Identify which cell holds the provided text, then report its [X, Y] central coordinate. 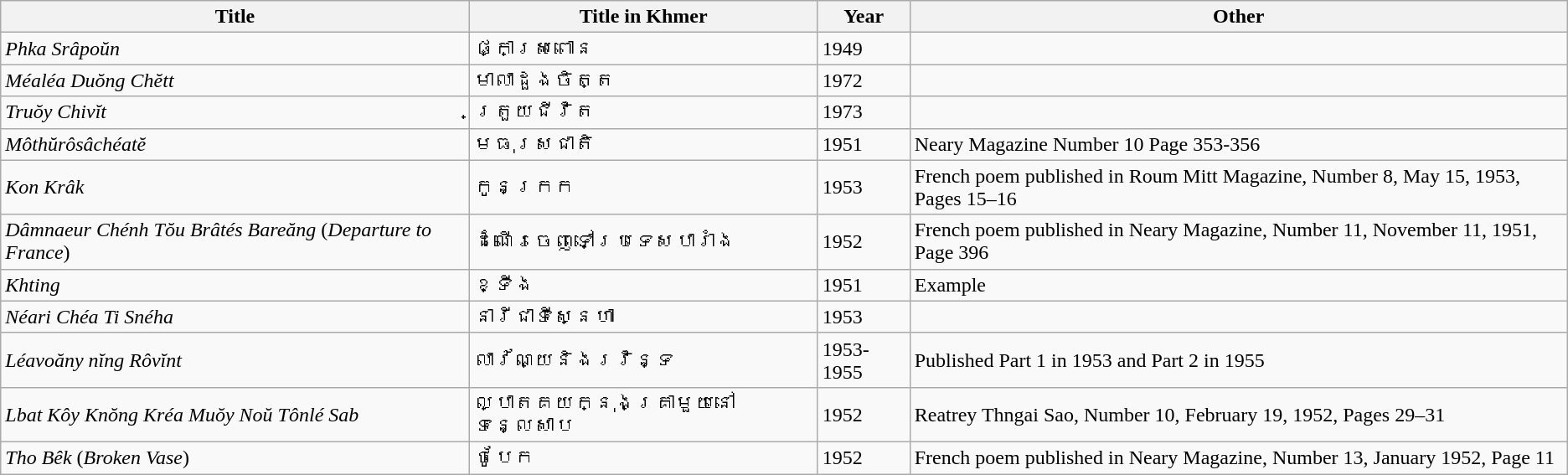
Other [1238, 17]
មាលាដួងចិត្ត [643, 80]
French poem published in Roum Mitt Magazine, Number 8, May 15, 1953, Pages 15–16 [1238, 188]
Kon Krâk [235, 188]
Tho Bêk (Broken Vase) [235, 457]
Neary Magazine Number 10 Page 353-356 [1238, 144]
Title [235, 17]
Title in Khmer [643, 17]
1972 [864, 80]
Phka Srâpoŭn [235, 49]
កូនក្រក [643, 188]
លាវ័ណ្យនិងរវិន្ទ [643, 360]
1973 [864, 112]
ត្រួយជីវិត [643, 112]
Year [864, 17]
Reatrey Thngai Sao, Number 10, February 19, 1952, Pages 29–31 [1238, 414]
ថូបែក [643, 457]
Khting [235, 285]
French poem published in Neary Magazine, Number 11, November 11, 1951, Page 396 [1238, 241]
ផ្កាស្រពោន [643, 49]
ខ្ទីង [643, 285]
Néari Chéa Ti Snéha [235, 317]
ដំណើរចេញទៅប្រទេសបារាំង [643, 241]
មធុរសជាតិ [643, 144]
Méaléa Duŏng Chĕtt [235, 80]
Dâmnaeur Chénh Tŏu Brâtés Bareăng (Departure to France) [235, 241]
Truŏy Chivĭt [235, 112]
Example [1238, 285]
French poem published in Neary Magazine, Number 13, January 1952, Page 11 [1238, 457]
Lbat Kôy Knŏng Kréa Muŏy Noŭ Tônlé Sab [235, 414]
Môthŭrôsâchéatĕ [235, 144]
1953-1955 [864, 360]
នារីជាទីស្នេហា [643, 317]
Léavoăny nĭng Rôvĭnt [235, 360]
Published Part 1 in 1953 and Part 2 in 1955 [1238, 360]
1949 [864, 49]
ល្បាតគយក្នុងគ្រាមួយនៅទន្លេសាប [643, 414]
